Output the [X, Y] coordinate of the center of the cell containing the given text.  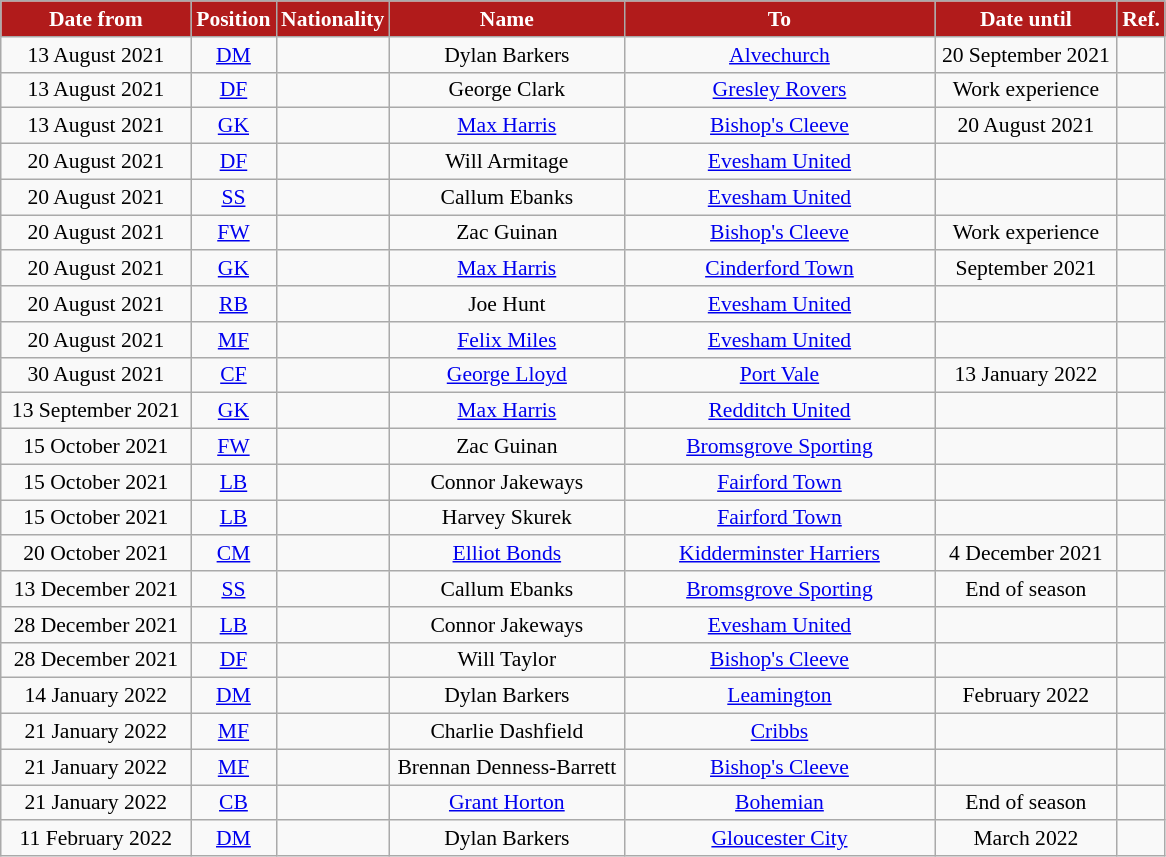
Will Taylor [506, 660]
Harvey Skurek [506, 518]
Port Vale [779, 375]
George Lloyd [506, 375]
Position [234, 19]
Alvechurch [779, 55]
13 December 2021 [96, 589]
Leamington [779, 696]
Cinderford Town [779, 269]
4 December 2021 [1026, 554]
14 January 2022 [96, 696]
Gresley Rovers [779, 90]
Felix Miles [506, 340]
Gloucester City [779, 839]
11 February 2022 [96, 839]
13 September 2021 [96, 411]
Name [506, 19]
Will Armitage [506, 162]
Kidderminster Harriers [779, 554]
Joe Hunt [506, 304]
Grant Horton [506, 803]
20 September 2021 [1026, 55]
CM [234, 554]
September 2021 [1026, 269]
30 August 2021 [96, 375]
Bohemian [779, 803]
February 2022 [1026, 696]
Cribbs [779, 732]
Elliot Bonds [506, 554]
Nationality [332, 19]
March 2022 [1026, 839]
George Clark [506, 90]
Charlie Dashfield [506, 732]
To [779, 19]
Redditch United [779, 411]
Date from [96, 19]
Ref. [1141, 19]
CB [234, 803]
13 January 2022 [1026, 375]
Date until [1026, 19]
RB [234, 304]
CF [234, 375]
20 October 2021 [96, 554]
Brennan Denness-Barrett [506, 767]
